Provide the (x, y) coordinate of the cell's center where the given text is located.  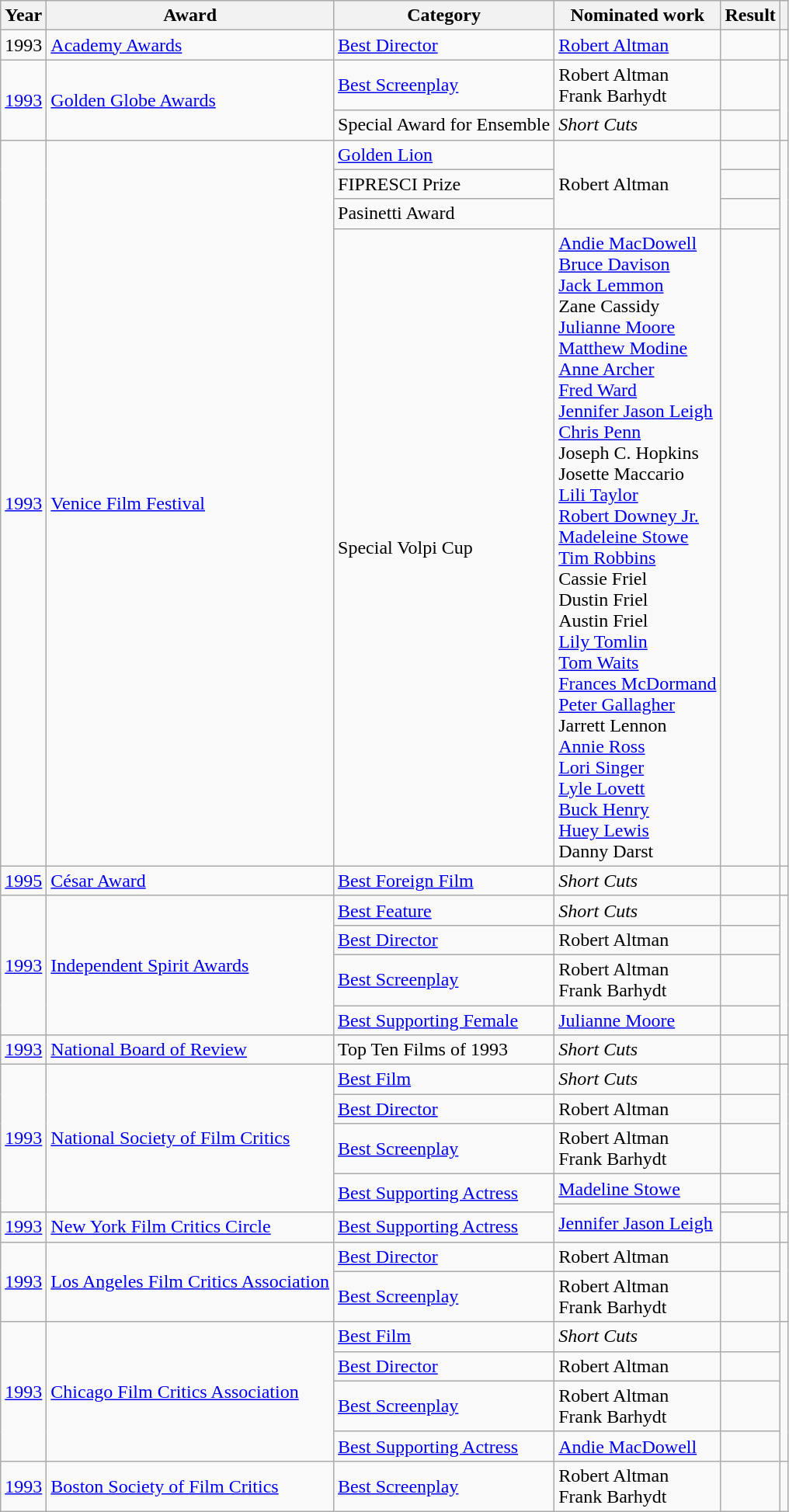
Venice Film Festival (190, 503)
Andie MacDowell (638, 1446)
Academy Awards (190, 45)
Julianne Moore (638, 1020)
Boston Society of Film Critics (190, 1486)
New York Film Critics Circle (190, 1227)
Golden Lion (444, 155)
Year (23, 16)
Best Foreign Film (444, 881)
National Board of Review (190, 1050)
Special Award for Ensemble (444, 125)
Golden Globe Awards (190, 99)
Award (190, 16)
Result (750, 16)
Top Ten Films of 1993 (444, 1050)
National Society of Film Critics (190, 1138)
Independent Spirit Awards (190, 965)
Best Supporting Female (444, 1020)
César Award (190, 881)
Category (444, 16)
Chicago Film Critics Association (190, 1392)
Nominated work (638, 16)
1995 (23, 881)
Los Angeles Film Critics Association (190, 1281)
FIPRESCI Prize (444, 184)
Madeline Stowe (638, 1189)
Jennifer Jason Leigh (638, 1222)
Pasinetti Award (444, 214)
Best Feature (444, 910)
Special Volpi Cup (444, 547)
